Output the (X, Y) coordinate of the center of the cell containing the given text.  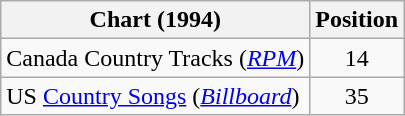
Canada Country Tracks (RPM) (156, 58)
Position (357, 20)
35 (357, 96)
14 (357, 58)
US Country Songs (Billboard) (156, 96)
Chart (1994) (156, 20)
